Scan for the cell matching the given text and deliver its [X, Y] coordinate at center. 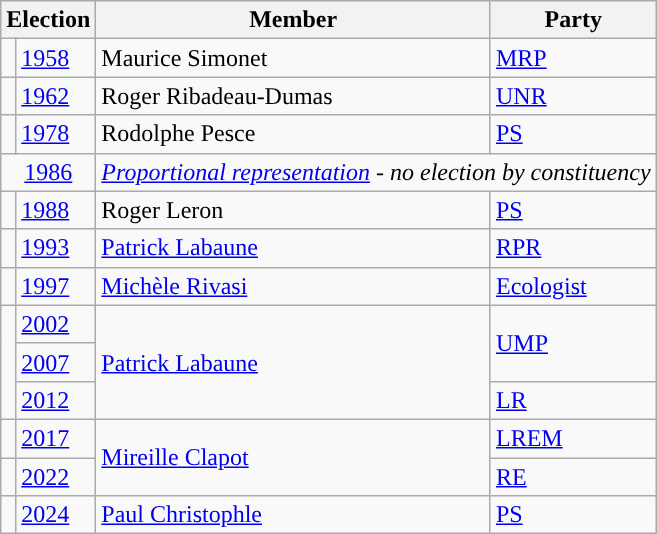
1986 [48, 172]
Michèle Rivasi [294, 286]
Rodolphe Pesce [294, 134]
Ecologist [573, 286]
2017 [56, 438]
Party [573, 20]
Maurice Simonet [294, 58]
LREM [573, 438]
2002 [56, 324]
2007 [56, 362]
UMP [573, 343]
Proportional representation - no election by constituency [376, 172]
Roger Leron [294, 210]
MRP [573, 58]
1978 [56, 134]
Member [294, 20]
RE [573, 477]
UNR [573, 96]
1997 [56, 286]
RPR [573, 248]
1958 [56, 58]
2024 [56, 515]
1962 [56, 96]
LR [573, 400]
Paul Christophle [294, 515]
Election [48, 20]
Roger Ribadeau-Dumas [294, 96]
Mireille Clapot [294, 457]
1993 [56, 248]
2022 [56, 477]
2012 [56, 400]
1988 [56, 210]
